Capture the cell that displays the provided text and extract its [x, y] central coordinate. 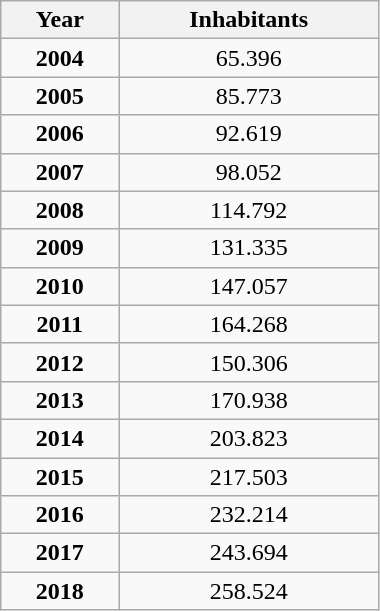
2005 [60, 96]
92.619 [249, 134]
258.524 [249, 591]
2004 [60, 58]
114.792 [249, 210]
Inhabitants [249, 20]
98.052 [249, 172]
131.335 [249, 248]
232.214 [249, 515]
2006 [60, 134]
2017 [60, 553]
2007 [60, 172]
170.938 [249, 400]
2011 [60, 324]
2018 [60, 591]
164.268 [249, 324]
243.694 [249, 553]
150.306 [249, 362]
147.057 [249, 286]
2008 [60, 210]
85.773 [249, 96]
2012 [60, 362]
2014 [60, 438]
2009 [60, 248]
65.396 [249, 58]
203.823 [249, 438]
217.503 [249, 477]
Year [60, 20]
2016 [60, 515]
2015 [60, 477]
2010 [60, 286]
2013 [60, 400]
